Scan for the cell matching the given text and deliver its (x, y) coordinate at center. 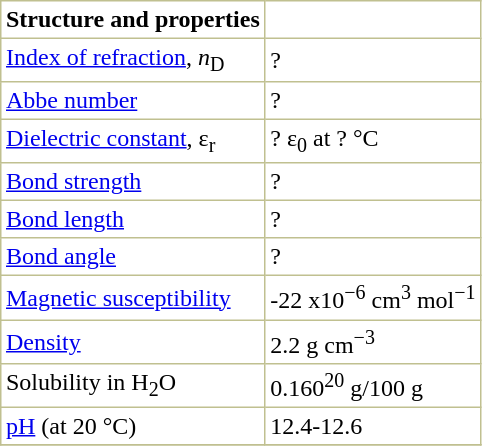
Structure and properties (133, 20)
12.4-12.6 (373, 427)
Magnetic susceptibility (133, 298)
0.16020 g/100 g (373, 386)
? ε0 at ? °C (373, 142)
Abbe number (133, 101)
-22 x10−6 cm3 mol−1 (373, 298)
2.2 g cm−3 (373, 342)
Bond angle (133, 257)
Dielectric constant, εr (133, 142)
Density (133, 342)
pH (at 20 °C) (133, 427)
Index of refraction, nD (133, 60)
Bond strength (133, 182)
Bond length (133, 220)
Solubility in H2O (133, 386)
